Provide the (x, y) coordinate of the cell's center where the given text is located.  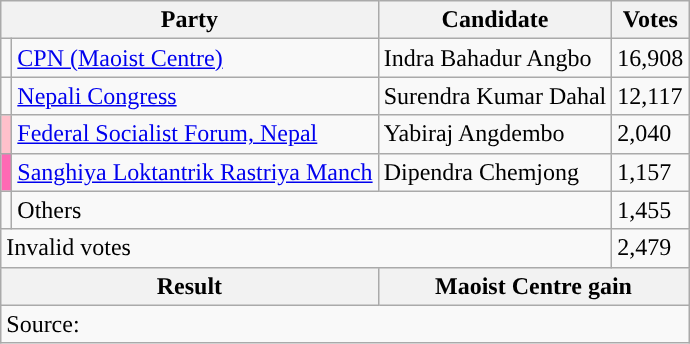
Source: (345, 324)
Sanghiya Loktantrik Rastriya Manch (195, 172)
Indra Bahadur Angbo (495, 58)
Surendra Kumar Dahal (495, 96)
2,479 (650, 248)
2,040 (650, 134)
Nepali Congress (195, 96)
Others (312, 210)
1,157 (650, 172)
CPN (Maoist Centre) (195, 58)
12,117 (650, 96)
Invalid votes (306, 248)
Party (190, 20)
Maoist Centre gain (534, 286)
Votes (650, 20)
16,908 (650, 58)
Federal Socialist Forum, Nepal (195, 134)
Candidate (495, 20)
1,455 (650, 210)
Dipendra Chemjong (495, 172)
Yabiraj Angdembo (495, 134)
Result (190, 286)
